Pinpoint the cell where the given text exists, returning its [x, y] midpoint coordinate. 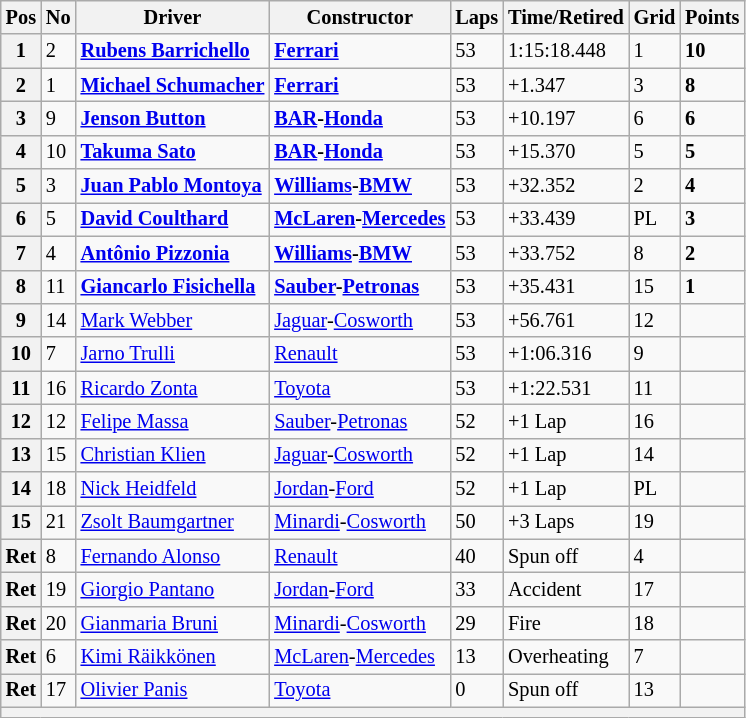
Juan Pablo Montoya [173, 186]
Laps [476, 17]
Michael Schumacher [173, 85]
Antônio Pizzonia [173, 253]
+35.431 [566, 287]
Nick Heidfeld [173, 489]
21 [58, 522]
Jarno Trulli [173, 354]
+1.347 [566, 85]
+10.197 [566, 118]
+33.439 [566, 219]
29 [476, 623]
Pos [21, 17]
Christian Klien [173, 455]
Grid [655, 17]
+3 Laps [566, 522]
Driver [173, 17]
+33.752 [566, 253]
+1:06.316 [566, 354]
Gianmaria Bruni [173, 623]
+1:22.531 [566, 388]
Mark Webber [173, 320]
Takuma Sato [173, 152]
1:15:18.448 [566, 51]
Time/Retired [566, 17]
50 [476, 522]
Jenson Button [173, 118]
Giorgio Pantano [173, 589]
Ricardo Zonta [173, 388]
Zsolt Baumgartner [173, 522]
No [58, 17]
0 [476, 690]
+32.352 [566, 186]
+15.370 [566, 152]
+56.761 [566, 320]
David Coulthard [173, 219]
20 [58, 623]
Giancarlo Fisichella [173, 287]
Kimi Räikkönen [173, 657]
Rubens Barrichello [173, 51]
Accident [566, 589]
40 [476, 556]
Olivier Panis [173, 690]
Fire [566, 623]
Fernando Alonso [173, 556]
33 [476, 589]
Felipe Massa [173, 421]
Points [712, 17]
Overheating [566, 657]
Constructor [360, 17]
